Detect which cell encompasses the target text, then output its [X, Y] center coordinate. 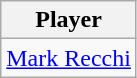
Mark Recchi [69, 58]
Player [69, 20]
